Scan for the cell matching the given text and deliver its [x, y] coordinate at center. 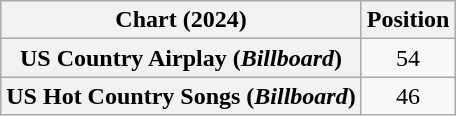
US Country Airplay (Billboard) [181, 58]
Chart (2024) [181, 20]
Position [408, 20]
54 [408, 58]
46 [408, 96]
US Hot Country Songs (Billboard) [181, 96]
